Extract the (X, Y) coordinate from the center of the cell holding the provided text.  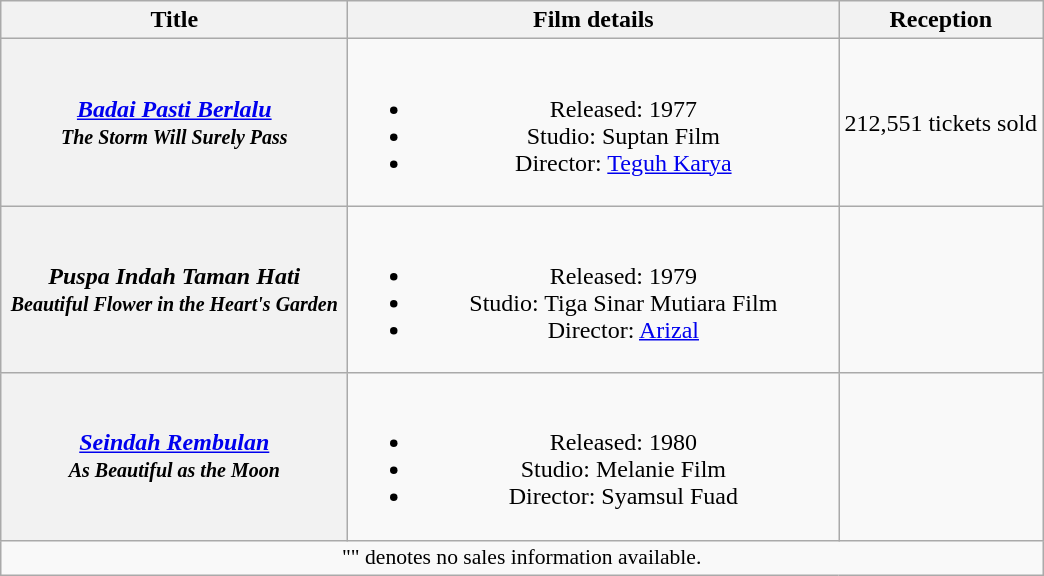
Title (174, 20)
Film details (594, 20)
Seindah RembulanAs Beautiful as the Moon (174, 456)
212,551 tickets sold (941, 122)
Reception (941, 20)
Badai Pasti BerlaluThe Storm Will Surely Pass (174, 122)
"" denotes no sales information available. (522, 558)
Puspa Indah Taman HatiBeautiful Flower in the Heart's Garden (174, 290)
Released: 1979Studio: Tiga Sinar Mutiara FilmDirector: Arizal (594, 290)
Released: 1977Studio: Suptan FilmDirector: Teguh Karya (594, 122)
Released: 1980Studio: Melanie FilmDirector: Syamsul Fuad (594, 456)
